For the text-containing cell, return its midpoint in (x, y) coordinate format. 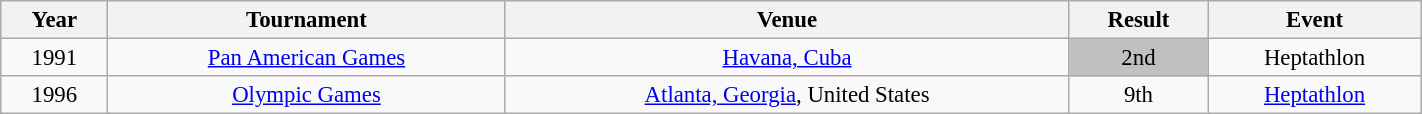
1991 (54, 58)
Result (1138, 20)
Olympic Games (306, 95)
Havana, Cuba (787, 58)
1996 (54, 95)
Pan American Games (306, 58)
Atlanta, Georgia, United States (787, 95)
2nd (1138, 58)
Event (1314, 20)
9th (1138, 95)
Year (54, 20)
Tournament (306, 20)
Venue (787, 20)
